Provide the [X, Y] coordinate of the cell's center where the given text is located.  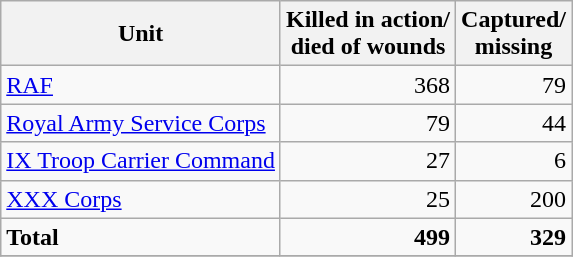
200 [514, 199]
Unit [141, 34]
Captured/missing [514, 34]
IX Troop Carrier Command [141, 161]
44 [514, 123]
RAF [141, 85]
368 [368, 85]
27 [368, 161]
Killed in action/died of wounds [368, 34]
6 [514, 161]
25 [368, 199]
499 [368, 237]
Royal Army Service Corps [141, 123]
XXX Corps [141, 199]
329 [514, 237]
Total [141, 237]
